For the text-containing cell, return its midpoint in [x, y] coordinate format. 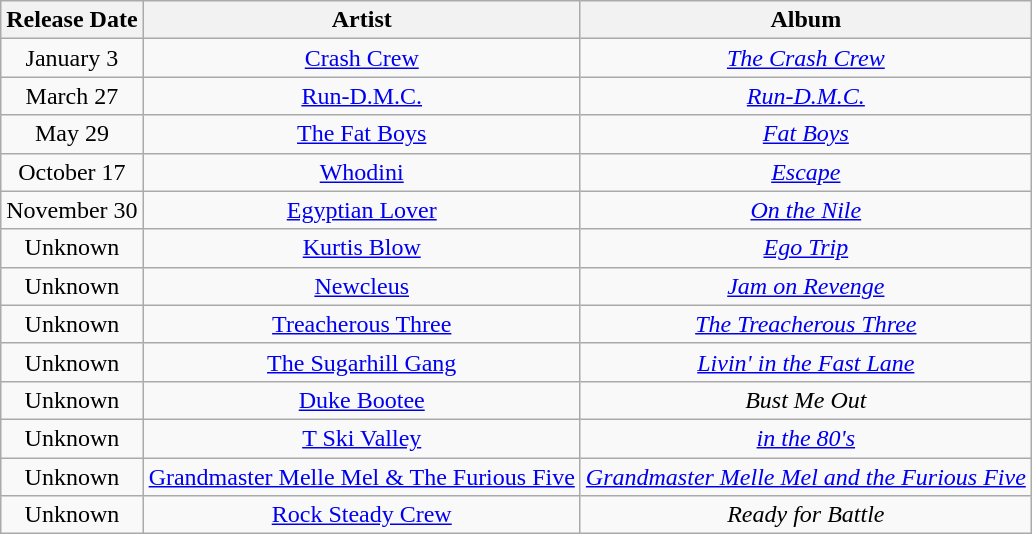
Grandmaster Melle Mel & The Furious Five [362, 477]
Livin' in the Fast Lane [806, 362]
Grandmaster Melle Mel and the Furious Five [806, 477]
Release Date [72, 20]
March 27 [72, 96]
Duke Bootee [362, 400]
Fat Boys [806, 134]
October 17 [72, 172]
Crash Crew [362, 58]
May 29 [72, 134]
Newcleus [362, 286]
T Ski Valley [362, 438]
The Fat Boys [362, 134]
Ready for Battle [806, 515]
The Crash Crew [806, 58]
in the 80's [806, 438]
January 3 [72, 58]
Jam on Revenge [806, 286]
Bust Me Out [806, 400]
Ego Trip [806, 248]
On the Nile [806, 210]
Rock Steady Crew [362, 515]
Whodini [362, 172]
Egyptian Lover [362, 210]
The Treacherous Three [806, 324]
Artist [362, 20]
November 30 [72, 210]
Treacherous Three [362, 324]
Escape [806, 172]
Kurtis Blow [362, 248]
Album [806, 20]
The Sugarhill Gang [362, 362]
